Extract the [X, Y] coordinate from the center of the cell holding the provided text.  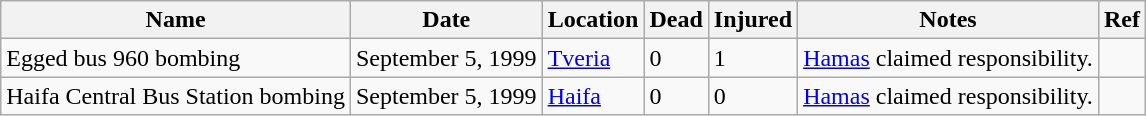
Injured [752, 20]
1 [752, 58]
Haifa [593, 96]
Ref [1122, 20]
Notes [948, 20]
Egged bus 960 bombing [176, 58]
Date [446, 20]
Haifa Central Bus Station bombing [176, 96]
Dead [676, 20]
Location [593, 20]
Tveria [593, 58]
Name [176, 20]
